Find where the given text appears and provide that cell's center as [x, y] coordinate. 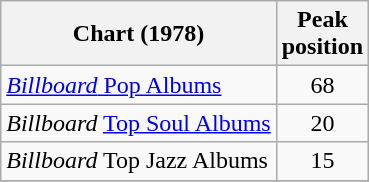
Billboard Pop Albums [138, 85]
Billboard Top Jazz Albums [138, 161]
Peakposition [322, 34]
Billboard Top Soul Albums [138, 123]
15 [322, 161]
Chart (1978) [138, 34]
68 [322, 85]
20 [322, 123]
